Find where the given text appears and provide that cell's center as (X, Y) coordinate. 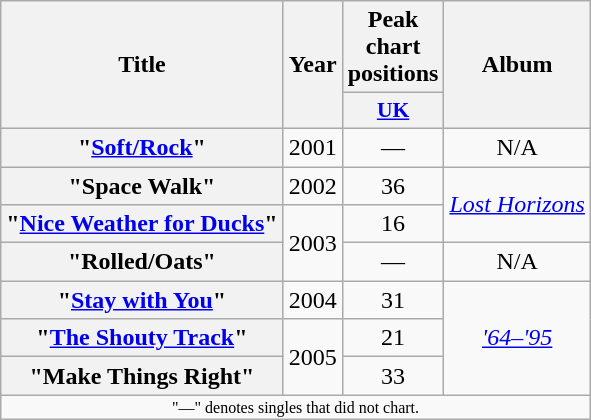
"Space Walk" (142, 185)
2003 (312, 243)
"Nice Weather for Ducks" (142, 224)
16 (393, 224)
2004 (312, 300)
Album (517, 65)
33 (393, 376)
"—" denotes singles that did not chart. (296, 407)
2005 (312, 357)
2002 (312, 185)
'64–'95 (517, 338)
Lost Horizons (517, 204)
"Soft/Rock" (142, 147)
UK (393, 111)
"Make Things Right" (142, 376)
"Stay with You" (142, 300)
"The Shouty Track" (142, 338)
2001 (312, 147)
Year (312, 65)
31 (393, 300)
Title (142, 65)
21 (393, 338)
36 (393, 185)
Peak chart positions (393, 47)
"Rolled/Oats" (142, 262)
